Return (X, Y) of the center of cell containing provided text 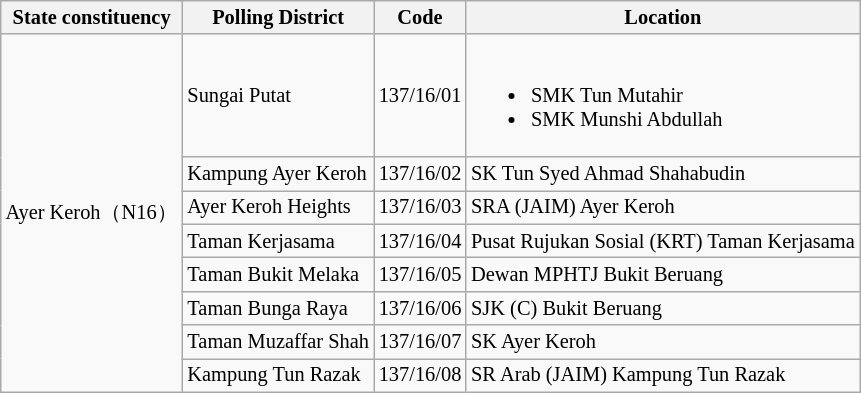
SK Ayer Keroh (662, 342)
137/16/02 (420, 173)
SRA (JAIM) Ayer Keroh (662, 207)
Sungai Putat (278, 95)
137/16/06 (420, 308)
Taman Kerjasama (278, 241)
Polling District (278, 17)
Ayer Keroh（N16） (92, 213)
SR Arab (JAIM) Kampung Tun Razak (662, 375)
Kampung Ayer Keroh (278, 173)
SMK Tun MutahirSMK Munshi Abdullah (662, 95)
Location (662, 17)
State constituency (92, 17)
Taman Muzaffar Shah (278, 342)
137/16/05 (420, 274)
Taman Bunga Raya (278, 308)
SJK (C) Bukit Beruang (662, 308)
Dewan MPHTJ Bukit Beruang (662, 274)
Pusat Rujukan Sosial (KRT) Taman Kerjasama (662, 241)
137/16/03 (420, 207)
Ayer Keroh Heights (278, 207)
SK Tun Syed Ahmad Shahabudin (662, 173)
137/16/08 (420, 375)
Code (420, 17)
Taman Bukit Melaka (278, 274)
137/16/04 (420, 241)
Kampung Tun Razak (278, 375)
137/16/07 (420, 342)
137/16/01 (420, 95)
